Scan for the cell matching the given text and deliver its (x, y) coordinate at center. 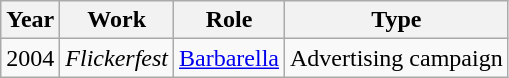
Role (230, 20)
2004 (30, 58)
Advertising campaign (397, 58)
Barbarella (230, 58)
Type (397, 20)
Flickerfest (117, 58)
Year (30, 20)
Work (117, 20)
